Capture the cell that displays the provided text and extract its (X, Y) central coordinate. 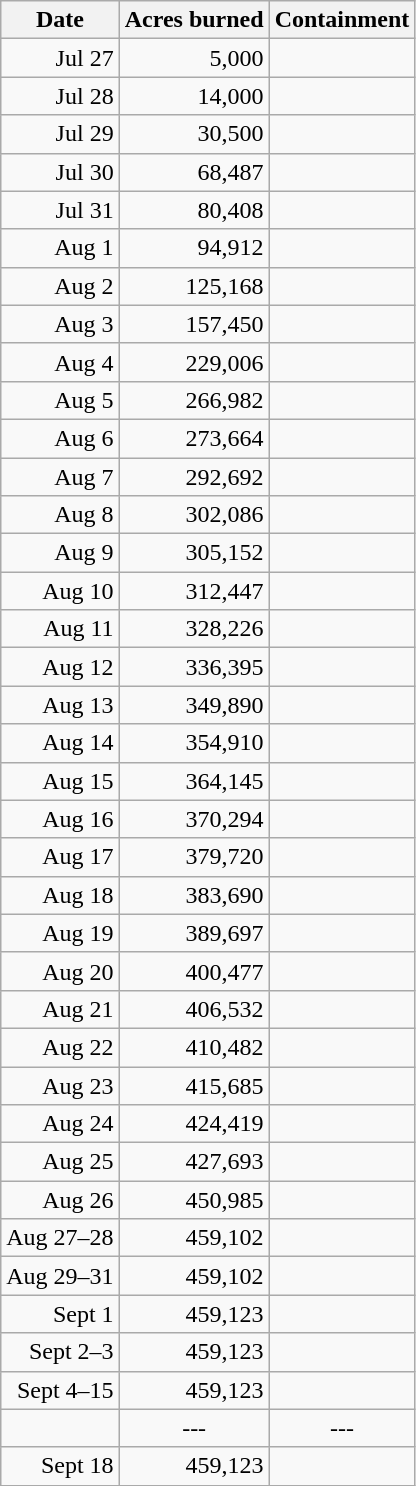
Aug 23 (60, 1085)
229,006 (194, 362)
406,532 (194, 1009)
Aug 5 (60, 400)
Jul 28 (60, 96)
Aug 13 (60, 705)
Jul 30 (60, 172)
68,487 (194, 172)
Jul 31 (60, 210)
Aug 12 (60, 667)
Date (60, 20)
305,152 (194, 553)
Aug 4 (60, 362)
450,985 (194, 1200)
273,664 (194, 438)
312,447 (194, 591)
Jul 29 (60, 134)
427,693 (194, 1162)
Aug 20 (60, 971)
157,450 (194, 324)
Aug 21 (60, 1009)
266,982 (194, 400)
Aug 18 (60, 895)
424,419 (194, 1124)
Aug 3 (60, 324)
Aug 27–28 (60, 1238)
Aug 16 (60, 819)
354,910 (194, 743)
Aug 22 (60, 1047)
383,690 (194, 895)
364,145 (194, 781)
Aug 14 (60, 743)
Aug 8 (60, 515)
Aug 11 (60, 629)
Aug 10 (60, 591)
Sept 2–3 (60, 1352)
Jul 27 (60, 58)
349,890 (194, 705)
Sept 18 (60, 1466)
30,500 (194, 134)
Aug 19 (60, 933)
125,168 (194, 286)
Sept 4–15 (60, 1390)
Aug 29–31 (60, 1276)
302,086 (194, 515)
Aug 7 (60, 477)
389,697 (194, 933)
Aug 24 (60, 1124)
80,408 (194, 210)
410,482 (194, 1047)
Sept 1 (60, 1314)
Containment (342, 20)
Aug 26 (60, 1200)
292,692 (194, 477)
Aug 9 (60, 553)
Aug 1 (60, 248)
400,477 (194, 971)
415,685 (194, 1085)
Aug 15 (60, 781)
5,000 (194, 58)
14,000 (194, 96)
Aug 2 (60, 286)
94,912 (194, 248)
Aug 17 (60, 857)
Aug 6 (60, 438)
336,395 (194, 667)
379,720 (194, 857)
Acres burned (194, 20)
370,294 (194, 819)
Aug 25 (60, 1162)
328,226 (194, 629)
